Output the [X, Y] coordinate of the center of the cell containing the given text.  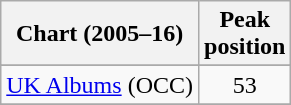
53 [245, 85]
Chart (2005–16) [100, 34]
Peak position [245, 34]
UK Albums (OCC) [100, 85]
